For the text-containing cell, return its midpoint in [x, y] coordinate format. 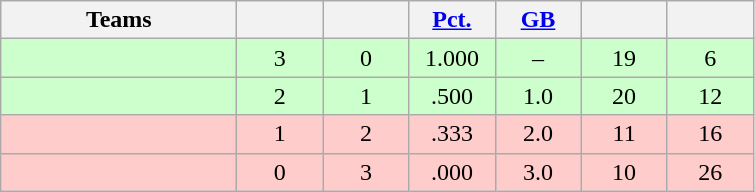
3.0 [538, 172]
.500 [452, 96]
.333 [452, 134]
Teams [119, 20]
20 [624, 96]
6 [710, 58]
.000 [452, 172]
2.0 [538, 134]
12 [710, 96]
19 [624, 58]
– [538, 58]
Pct. [452, 20]
16 [710, 134]
11 [624, 134]
1.000 [452, 58]
26 [710, 172]
10 [624, 172]
GB [538, 20]
1.0 [538, 96]
